Locate the cell with the specified text and output its (X, Y) center coordinate. 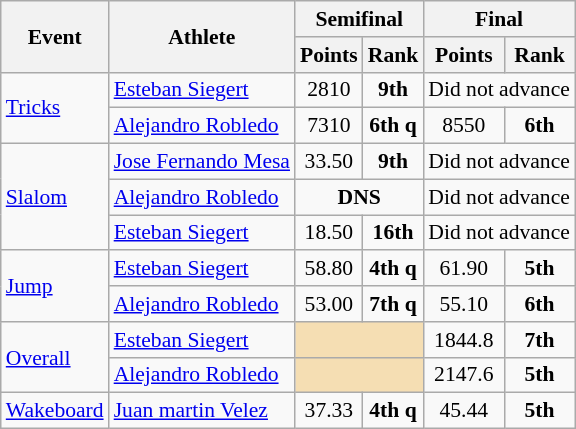
1844.8 (464, 340)
Overall (55, 358)
Semifinal (359, 19)
61.90 (464, 269)
55.10 (464, 304)
8550 (464, 126)
37.33 (329, 411)
6th q (394, 126)
Jose Fernando Mesa (202, 162)
Slalom (55, 198)
Athlete (202, 36)
Event (55, 36)
7th (540, 340)
58.80 (329, 269)
18.50 (329, 233)
Tricks (55, 108)
Jump (55, 286)
45.44 (464, 411)
7th q (394, 304)
Juan martin Velez (202, 411)
Wakeboard (55, 411)
53.00 (329, 304)
2147.6 (464, 375)
2810 (329, 90)
16th (394, 233)
7310 (329, 126)
33.50 (329, 162)
DNS (359, 197)
Final (499, 19)
